Search for the cell housing the specified text and yield its (X, Y) center coordinate. 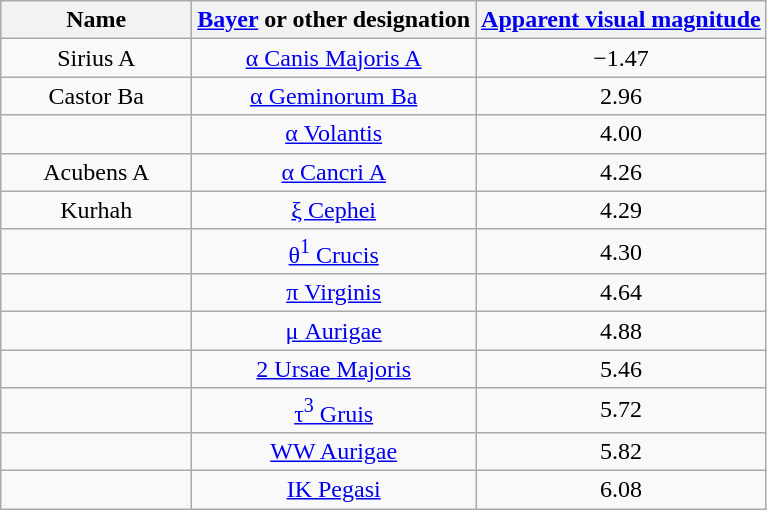
IK Pegasi (334, 489)
−1.47 (622, 58)
τ3 Gruis (334, 410)
Sirius A (96, 58)
Castor Ba (96, 96)
α Cancri A (334, 172)
ξ Cephei (334, 210)
μ Aurigae (334, 331)
Acubens A (96, 172)
5.82 (622, 451)
4.64 (622, 293)
4.00 (622, 134)
2 Ursae Majoris (334, 369)
4.29 (622, 210)
θ1 Crucis (334, 252)
α Geminorum Ba (334, 96)
WW Aurigae (334, 451)
4.30 (622, 252)
Bayer or other designation (334, 20)
4.88 (622, 331)
6.08 (622, 489)
Apparent visual magnitude (622, 20)
2.96 (622, 96)
5.46 (622, 369)
α Canis Majoris A (334, 58)
Kurhah (96, 210)
π Virginis (334, 293)
Name (96, 20)
α Volantis (334, 134)
4.26 (622, 172)
5.72 (622, 410)
